Return (X, Y) of the center of cell containing provided text 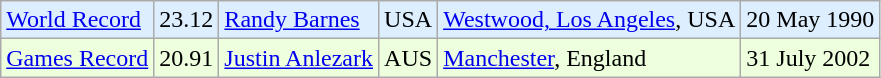
Randy Barnes (299, 20)
Westwood, Los Angeles, USA (590, 20)
20.91 (186, 58)
Justin Anlezark (299, 58)
World Record (78, 20)
Games Record (78, 58)
Manchester, England (590, 58)
31 July 2002 (810, 58)
AUS (408, 58)
USA (408, 20)
20 May 1990 (810, 20)
23.12 (186, 20)
